Detect which cell encompasses the target text, then output its (X, Y) center coordinate. 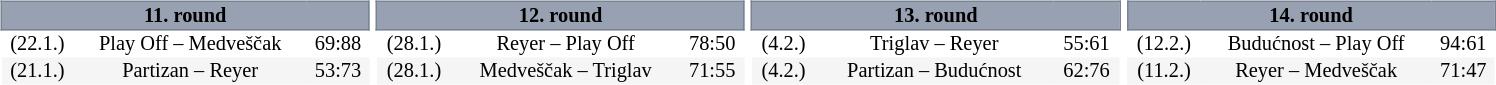
Reyer – Play Off (565, 44)
78:50 (712, 44)
94:61 (1464, 44)
Medveščak – Triglav (565, 72)
Partizan – Budućnost (934, 72)
(21.1.) (37, 72)
55:61 (1086, 44)
69:88 (338, 44)
14. round (1311, 15)
Partizan – Reyer (190, 72)
(12.2.) (1164, 44)
53:73 (338, 72)
62:76 (1086, 72)
71:55 (712, 72)
(11.2.) (1164, 72)
Triglav – Reyer (934, 44)
12. round (561, 15)
Budućnost – Play Off (1316, 44)
13. round (936, 15)
Play Off – Medveščak (190, 44)
(22.1.) (37, 44)
Reyer – Medveščak (1316, 72)
71:47 (1464, 72)
11. round (185, 15)
